Pinpoint the cell where the given text exists, returning its (x, y) midpoint coordinate. 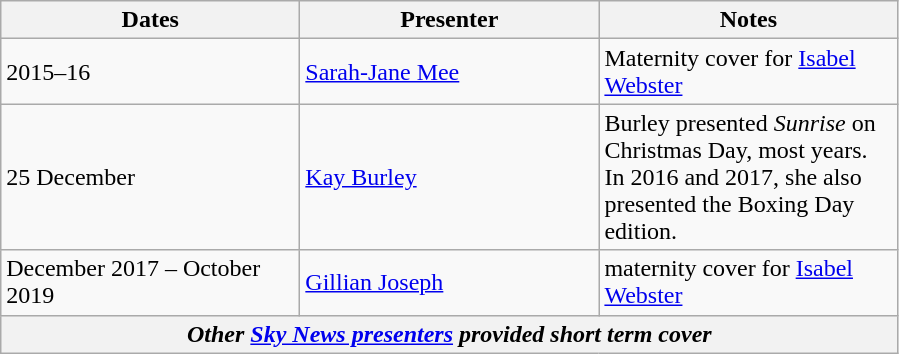
December 2017 – October 2019 (150, 282)
25 December (150, 177)
Other Sky News presenters provided short term cover (450, 334)
2015–16 (150, 72)
Maternity cover for Isabel Webster (748, 72)
Sarah-Jane Mee (450, 72)
Dates (150, 20)
Presenter (450, 20)
Notes (748, 20)
Kay Burley (450, 177)
Burley presented Sunrise on Christmas Day, most years. In 2016 and 2017, she also presented the Boxing Day edition. (748, 177)
maternity cover for Isabel Webster (748, 282)
Gillian Joseph (450, 282)
